Search for the cell housing the specified text and yield its (X, Y) center coordinate. 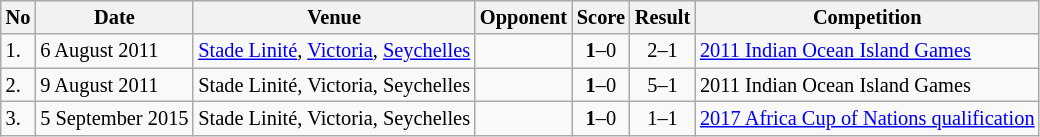
2017 Africa Cup of Nations qualification (867, 118)
Competition (867, 17)
Date (114, 17)
Result (662, 17)
Venue (334, 17)
No (18, 17)
5 September 2015 (114, 118)
6 August 2011 (114, 51)
2–1 (662, 51)
3. (18, 118)
2. (18, 85)
5–1 (662, 85)
1. (18, 51)
Score (601, 17)
1–1 (662, 118)
Opponent (524, 17)
9 August 2011 (114, 85)
